Search for the cell housing the specified text and yield its (x, y) center coordinate. 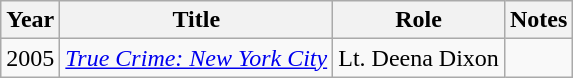
True Crime: New York City (196, 58)
Lt. Deena Dixon (419, 58)
2005 (30, 58)
Title (196, 20)
Year (30, 20)
Notes (538, 20)
Role (419, 20)
